Return the [x, y] coordinate for the center point of the cell that contains the specified text.  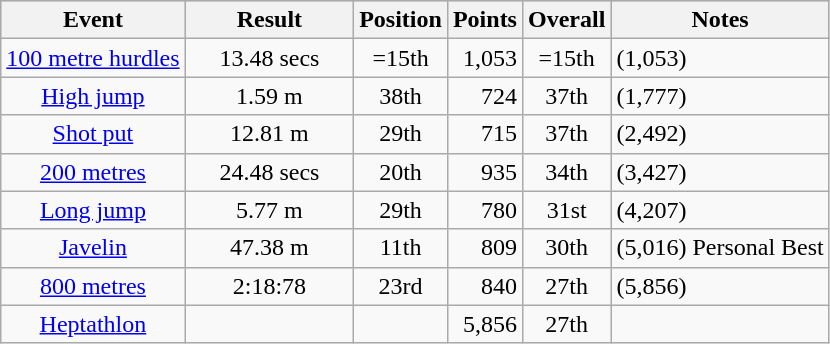
Event [93, 20]
30th [566, 248]
(4,207) [720, 210]
34th [566, 172]
Position [401, 20]
Notes [720, 20]
Shot put [93, 134]
12.81 m [270, 134]
High jump [93, 96]
(5,856) [720, 286]
Long jump [93, 210]
1.59 m [270, 96]
5.77 m [270, 210]
1,053 [484, 58]
47.38 m [270, 248]
(2,492) [720, 134]
809 [484, 248]
20th [401, 172]
840 [484, 286]
Javelin [93, 248]
Overall [566, 20]
23rd [401, 286]
5,856 [484, 324]
38th [401, 96]
(1,053) [720, 58]
Result [270, 20]
Heptathlon [93, 324]
(1,777) [720, 96]
2:18:78 [270, 286]
935 [484, 172]
(3,427) [720, 172]
Points [484, 20]
200 metres [93, 172]
100 metre hurdles [93, 58]
31st [566, 210]
(5,016) Personal Best [720, 248]
780 [484, 210]
24.48 secs [270, 172]
11th [401, 248]
724 [484, 96]
800 metres [93, 286]
715 [484, 134]
13.48 secs [270, 58]
